Return (x, y) of the center of cell containing provided text 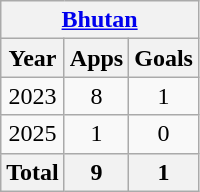
2023 (33, 96)
8 (96, 96)
Bhutan (100, 20)
Apps (96, 58)
0 (164, 134)
Year (33, 58)
2025 (33, 134)
Goals (164, 58)
Total (33, 172)
9 (96, 172)
